Find where the given text appears and provide that cell's center as [x, y] coordinate. 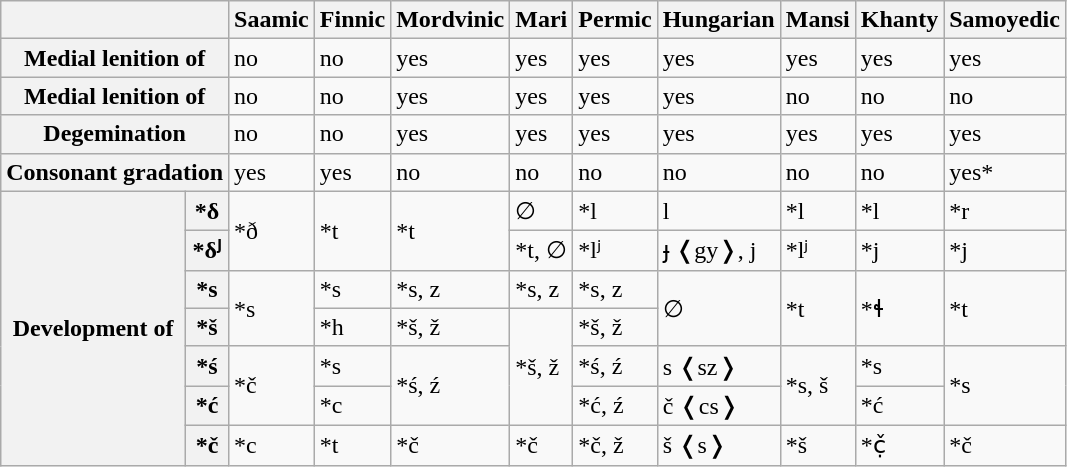
*δʲ [206, 251]
*h [352, 327]
s ❬sz❭ [718, 366]
Hungarian [718, 20]
*č, ž [615, 445]
Finnic [352, 20]
Saamic [272, 20]
*r [1005, 211]
Degemination [115, 134]
*δ [206, 211]
*ɬ [899, 308]
*č̣ [899, 445]
Permic [615, 20]
*ð [272, 230]
l [718, 211]
*ć, ź [615, 406]
Development of [94, 328]
š ❬s❭ [718, 445]
yes* [1005, 172]
*t, ∅ [542, 251]
Mansi [818, 20]
Khanty [899, 20]
Samoyedic [1005, 20]
*s, š [818, 386]
*ś [206, 366]
Mordvinic [450, 20]
ɟ ❬gy❭, j [718, 251]
Mari [542, 20]
Consonant gradation [115, 172]
č ❬cs❭ [718, 406]
